Find where the given text appears and provide that cell's center as (X, Y) coordinate. 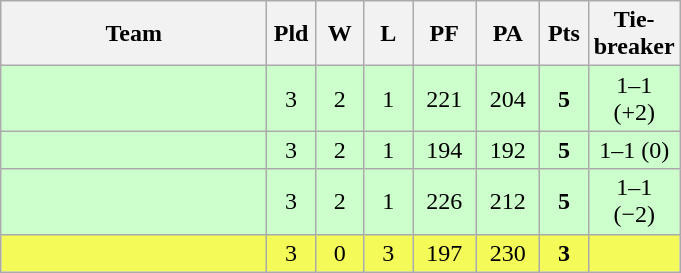
192 (508, 150)
221 (444, 98)
194 (444, 150)
1–1 (+2) (634, 98)
230 (508, 253)
226 (444, 202)
PF (444, 34)
204 (508, 98)
212 (508, 202)
1–1 (−2) (634, 202)
0 (340, 253)
Team (134, 34)
PA (508, 34)
Pts (564, 34)
L (388, 34)
Pld (292, 34)
197 (444, 253)
W (340, 34)
1–1 (0) (634, 150)
Tie-breaker (634, 34)
